Capture the cell that displays the provided text and extract its (x, y) central coordinate. 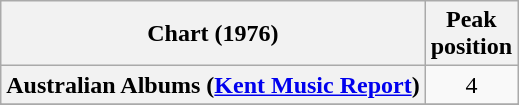
Peakposition (471, 34)
Australian Albums (Kent Music Report) (213, 85)
Chart (1976) (213, 34)
4 (471, 85)
